Detect which cell encompasses the target text, then output its (x, y) center coordinate. 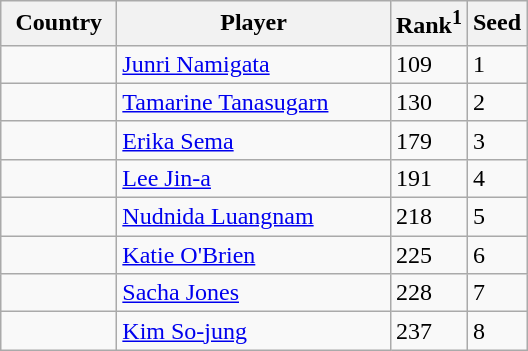
237 (428, 331)
Player (254, 24)
6 (496, 255)
4 (496, 178)
Seed (496, 24)
109 (428, 64)
Country (59, 24)
191 (428, 178)
8 (496, 331)
Erika Sema (254, 140)
179 (428, 140)
5 (496, 217)
Lee Jin-a (254, 178)
2 (496, 102)
Rank1 (428, 24)
Kim So-jung (254, 331)
Sacha Jones (254, 293)
3 (496, 140)
7 (496, 293)
228 (428, 293)
Tamarine Tanasugarn (254, 102)
1 (496, 64)
Katie O'Brien (254, 255)
Nudnida Luangnam (254, 217)
225 (428, 255)
Junri Namigata (254, 64)
218 (428, 217)
130 (428, 102)
